Locate the cell with the specified text and output its (x, y) center coordinate. 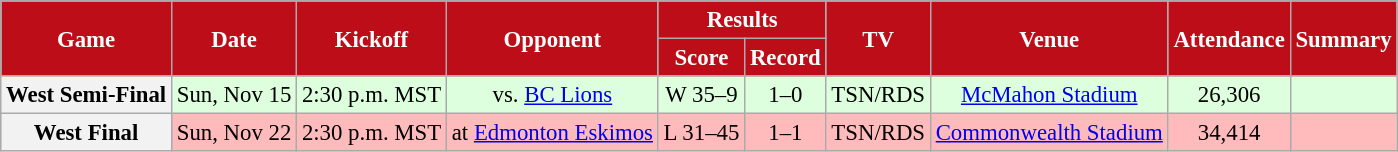
1–0 (786, 95)
Sun, Nov 22 (234, 133)
Score (701, 58)
vs. BC Lions (552, 95)
L 31–45 (701, 133)
Opponent (552, 38)
Kickoff (372, 38)
West Final (86, 133)
34,414 (1229, 133)
Game (86, 38)
Attendance (1229, 38)
Results (742, 20)
at Edmonton Eskimos (552, 133)
Date (234, 38)
W 35–9 (701, 95)
26,306 (1229, 95)
Commonwealth Stadium (1049, 133)
TV (878, 38)
Summary (1344, 38)
Sun, Nov 15 (234, 95)
West Semi-Final (86, 95)
Record (786, 58)
1–1 (786, 133)
Venue (1049, 38)
McMahon Stadium (1049, 95)
